Extract the [x, y] coordinate from the center of the cell holding the provided text.  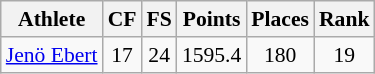
CF [122, 19]
Places [280, 19]
180 [280, 55]
Points [212, 19]
FS [158, 19]
Athlete [52, 19]
17 [122, 55]
19 [344, 55]
24 [158, 55]
1595.4 [212, 55]
Rank [344, 19]
Jenö Ebert [52, 55]
